From the cell containing the given text, extract its center point as [X, Y] coordinate. 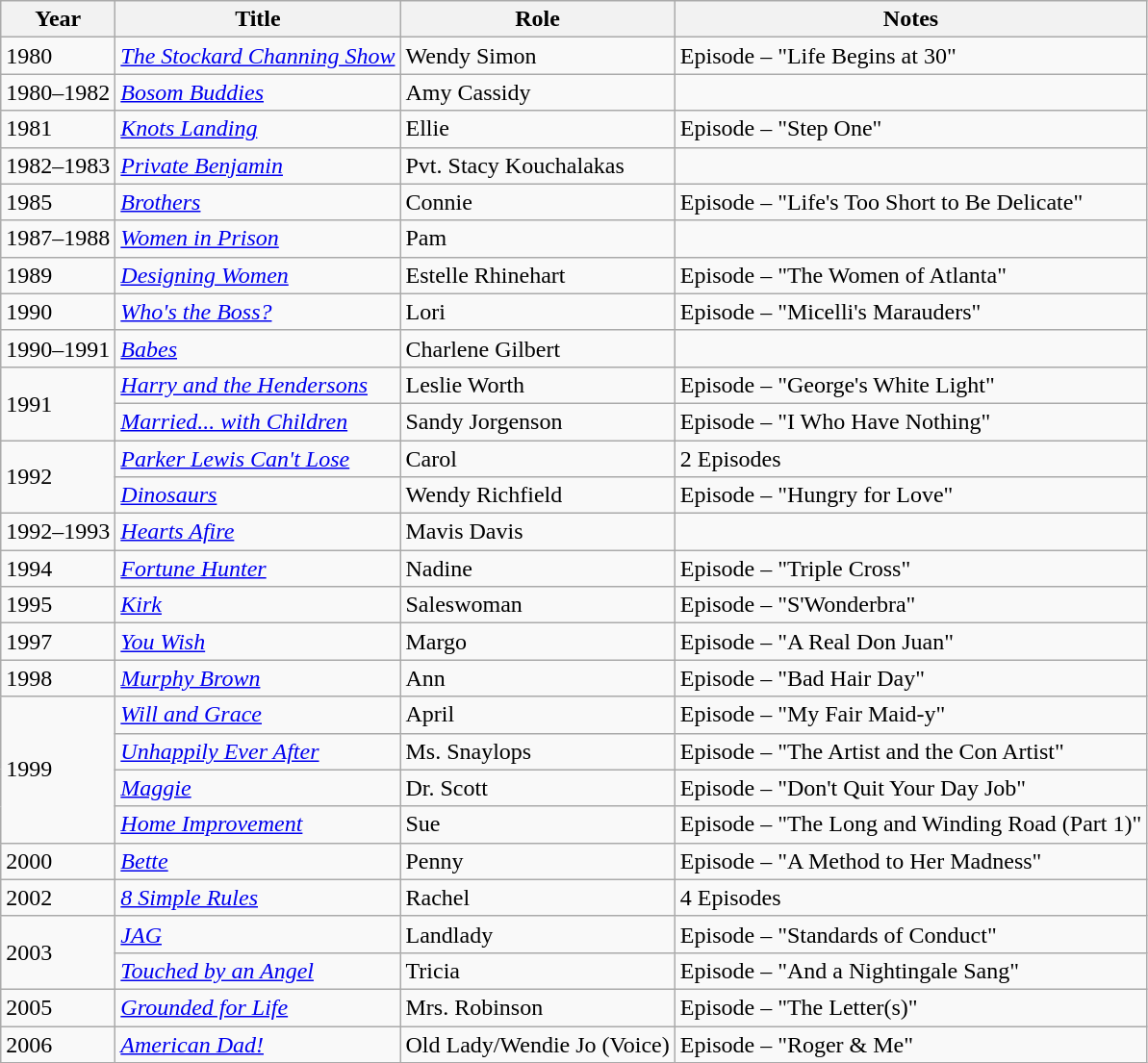
Kirk [258, 605]
Will and Grace [258, 715]
1985 [58, 202]
Lori [537, 312]
Old Lady/Wendie Jo (Voice) [537, 1044]
Episode – "Micelli's Marauders" [910, 312]
Episode – "Triple Cross" [910, 569]
1992–1993 [58, 532]
1990 [58, 312]
Notes [910, 19]
Connie [537, 202]
Amy Cassidy [537, 92]
Leslie Worth [537, 385]
2003 [58, 952]
2 Episodes [910, 459]
Wendy Simon [537, 56]
Mrs. Robinson [537, 1007]
Ellie [537, 129]
Mavis Davis [537, 532]
4 Episodes [910, 898]
1997 [58, 642]
Murphy Brown [258, 678]
Episode – "The Long and Winding Road (Part 1)" [910, 824]
Episode – "The Letter(s)" [910, 1007]
Rachel [537, 898]
1999 [58, 770]
Title [258, 19]
Sandy Jorgenson [537, 421]
Episode – "And a Nightingale Sang" [910, 971]
Carol [537, 459]
Role [537, 19]
Pam [537, 239]
The Stockard Channing Show [258, 56]
JAG [258, 934]
April [537, 715]
Dr. Scott [537, 788]
Grounded for Life [258, 1007]
Margo [537, 642]
Penny [537, 861]
Episode – "George's White Light" [910, 385]
Pvt. Stacy Kouchalakas [537, 165]
Fortune Hunter [258, 569]
1982–1983 [58, 165]
Episode – "A Real Don Juan" [910, 642]
1992 [58, 477]
2002 [58, 898]
Episode – "Hungry for Love" [910, 495]
Unhappily Ever After [258, 751]
Maggie [258, 788]
1980–1982 [58, 92]
8 Simple Rules [258, 898]
1998 [58, 678]
2000 [58, 861]
Landlady [537, 934]
Episode – "I Who Have Nothing" [910, 421]
Touched by an Angel [258, 971]
Babes [258, 348]
Episode – "S'Wonderbra" [910, 605]
Knots Landing [258, 129]
Women in Prison [258, 239]
Episode – "The Women of Atlanta" [910, 275]
Harry and the Hendersons [258, 385]
1994 [58, 569]
Bette [258, 861]
Episode – "Roger & Me" [910, 1044]
Episode – "My Fair Maid-y" [910, 715]
Saleswoman [537, 605]
Parker Lewis Can't Lose [258, 459]
Episode – "Step One" [910, 129]
1980 [58, 56]
Nadine [537, 569]
1990–1991 [58, 348]
Episode – "Life Begins at 30" [910, 56]
You Wish [258, 642]
Bosom Buddies [258, 92]
Year [58, 19]
Episode – "Life's Too Short to Be Delicate" [910, 202]
1991 [58, 403]
1995 [58, 605]
1989 [58, 275]
Hearts Afire [258, 532]
Who's the Boss? [258, 312]
Charlene Gilbert [537, 348]
Episode – "A Method to Her Madness" [910, 861]
Brothers [258, 202]
Wendy Richfield [537, 495]
Ms. Snaylops [537, 751]
1981 [58, 129]
Married... with Children [258, 421]
American Dad! [258, 1044]
Episode – "The Artist and the Con Artist" [910, 751]
Episode – "Bad Hair Day" [910, 678]
Home Improvement [258, 824]
2006 [58, 1044]
Dinosaurs [258, 495]
2005 [58, 1007]
Ann [537, 678]
Sue [537, 824]
Episode – "Don't Quit Your Day Job" [910, 788]
Estelle Rhinehart [537, 275]
Private Benjamin [258, 165]
Tricia [537, 971]
1987–1988 [58, 239]
Designing Women [258, 275]
Episode – "Standards of Conduct" [910, 934]
